Pinpoint the cell where the given text exists, returning its (x, y) midpoint coordinate. 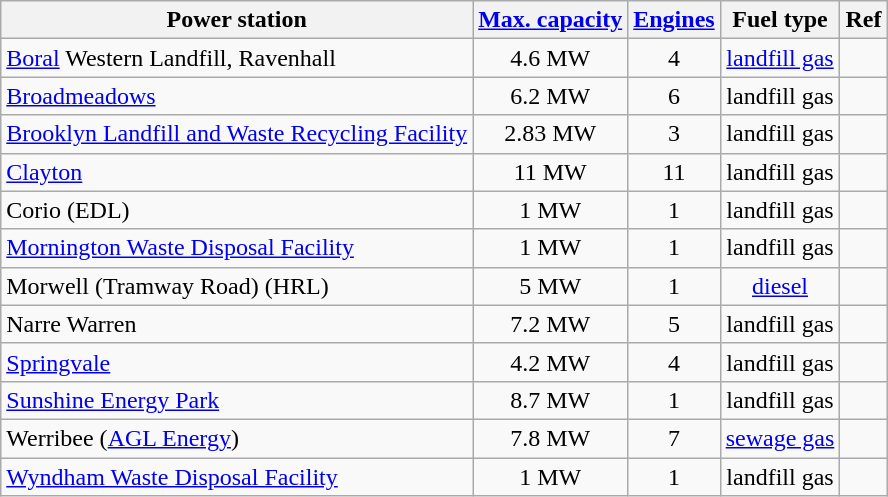
Broadmeadows (237, 96)
7.2 MW (550, 324)
5 (674, 324)
Mornington Waste Disposal Facility (237, 248)
8.7 MW (550, 400)
7.8 MW (550, 438)
Power station (237, 20)
Clayton (237, 172)
Wyndham Waste Disposal Facility (237, 477)
Narre Warren (237, 324)
Springvale (237, 362)
Werribee (AGL Energy) (237, 438)
5 MW (550, 286)
Morwell (Tramway Road) (HRL) (237, 286)
Boral Western Landfill, Ravenhall (237, 58)
Ref (864, 20)
Corio (EDL) (237, 210)
Brooklyn Landfill and Waste Recycling Facility (237, 134)
diesel (780, 286)
Sunshine Energy Park (237, 400)
4.6 MW (550, 58)
sewage gas (780, 438)
11 (674, 172)
Fuel type (780, 20)
7 (674, 438)
2.83 MW (550, 134)
4.2 MW (550, 362)
11 MW (550, 172)
3 (674, 134)
Max. capacity (550, 20)
6.2 MW (550, 96)
Engines (674, 20)
6 (674, 96)
